Locate the cell with the specified text and output its [X, Y] center coordinate. 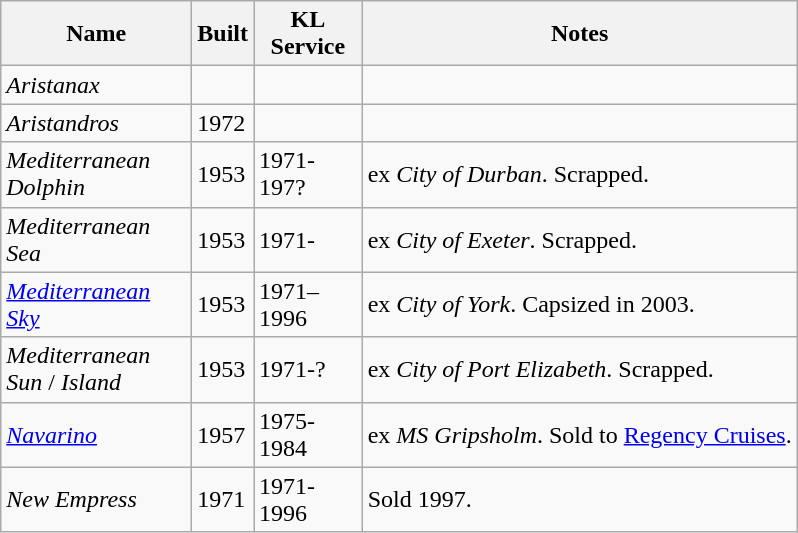
Navarino [96, 434]
Mediterranean Sky [96, 304]
ex City of Exeter. Scrapped. [580, 240]
Name [96, 34]
Built [223, 34]
Notes [580, 34]
1971-1996 [308, 500]
1971–1996 [308, 304]
1975-1984 [308, 434]
Mediterranean Dolphin [96, 174]
ex City of York. Capsized in 2003. [580, 304]
ex MS Gripsholm. Sold to Regency Cruises. [580, 434]
Mediterranean Sun / Island [96, 370]
1971-? [308, 370]
1972 [223, 123]
ex City of Port Elizabeth. Scrapped. [580, 370]
1971-197? [308, 174]
New Empress [96, 500]
Aristanax [96, 85]
1957 [223, 434]
KL Service [308, 34]
1971 [223, 500]
1971- [308, 240]
ex City of Durban. Scrapped. [580, 174]
Mediterranean Sea [96, 240]
Sold 1997. [580, 500]
Aristandros [96, 123]
